Scan for the cell matching the given text and deliver its [x, y] coordinate at center. 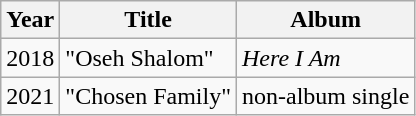
2021 [30, 96]
Year [30, 20]
"Oseh Shalom" [148, 58]
Here I Am [325, 58]
Title [148, 20]
non-album single [325, 96]
"Chosen Family" [148, 96]
2018 [30, 58]
Album [325, 20]
